Locate the cell with the specified text and output its [X, Y] center coordinate. 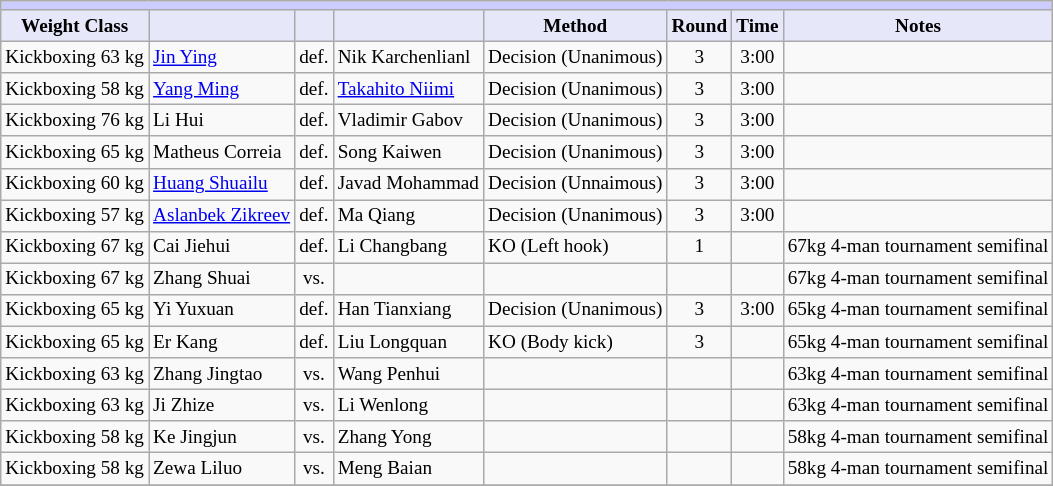
Ji Zhize [222, 405]
Time [758, 26]
Yi Yuxuan [222, 310]
Decision (Unnaimous) [576, 184]
Matheus Correia [222, 152]
KO (Body kick) [576, 342]
Nik Karchenlianl [408, 57]
Kickboxing 60 kg [75, 184]
Zhang Shuai [222, 279]
Li Hui [222, 121]
Meng Baian [408, 469]
Kickboxing 57 kg [75, 216]
Zewa Liluo [222, 469]
Zhang Jingtao [222, 374]
KO (Left hook) [576, 247]
Method [576, 26]
Zhang Yong [408, 437]
Kickboxing 76 kg [75, 121]
Li Wenlong [408, 405]
Aslanbek Zikreev [222, 216]
Song Kaiwen [408, 152]
Liu Longquan [408, 342]
Javad Mohammad [408, 184]
Ma Qiang [408, 216]
Notes [918, 26]
Er Kang [222, 342]
Han Tianxiang [408, 310]
Vladimir Gabov [408, 121]
Huang Shuailu [222, 184]
Ke Jingjun [222, 437]
Wang Penhui [408, 374]
Yang Ming [222, 89]
Round [700, 26]
Li Changbang [408, 247]
1 [700, 247]
Jin Ying [222, 57]
Cai Jiehui [222, 247]
Weight Class [75, 26]
Takahito Niimi [408, 89]
